Provide the (X, Y) coordinate of the cell's center where the given text is located.  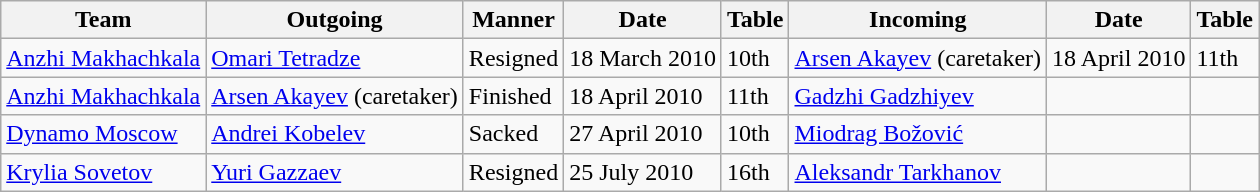
Finished (513, 96)
18 March 2010 (643, 58)
Outgoing (335, 20)
Miodrag Božović (918, 134)
Manner (513, 20)
Incoming (918, 20)
Aleksandr Tarkhanov (918, 172)
Krylia Sovetov (104, 172)
Sacked (513, 134)
Andrei Kobelev (335, 134)
25 July 2010 (643, 172)
Omari Tetradze (335, 58)
Team (104, 20)
27 April 2010 (643, 134)
Dynamo Moscow (104, 134)
16th (755, 172)
Yuri Gazzaev (335, 172)
Gadzhi Gadzhiyev (918, 96)
